Scan for the cell matching the given text and deliver its [X, Y] coordinate at center. 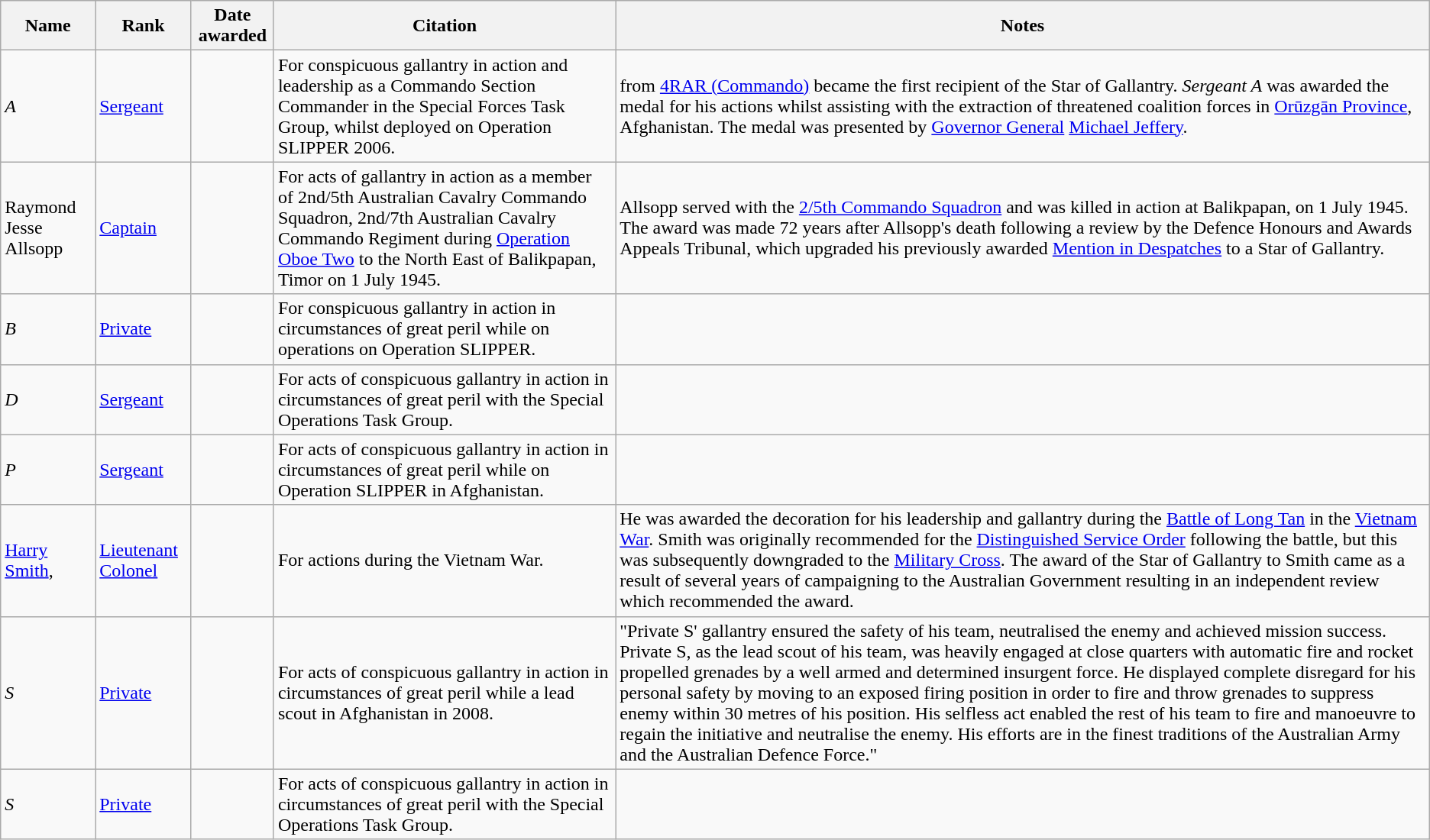
Name [48, 26]
D [48, 399]
For acts of conspicuous gallantry in action in circumstances of great peril while on Operation SLIPPER in Afghanistan. [445, 470]
P [48, 470]
For actions during the Vietnam War. [445, 561]
B [48, 329]
Lieutenant Colonel [144, 561]
Notes [1023, 26]
Date awarded [232, 26]
Citation [445, 26]
For acts of conspicuous gallantry in action in circumstances of great peril while a lead scout in Afghanistan in 2008. [445, 693]
Raymond Jesse Allsopp [48, 228]
Captain [144, 228]
For conspicuous gallantry in action in circumstances of great peril while on operations on Operation SLIPPER. [445, 329]
Harry Smith, [48, 561]
Rank [144, 26]
A [48, 106]
